Identify which cell holds the provided text, then report its (x, y) central coordinate. 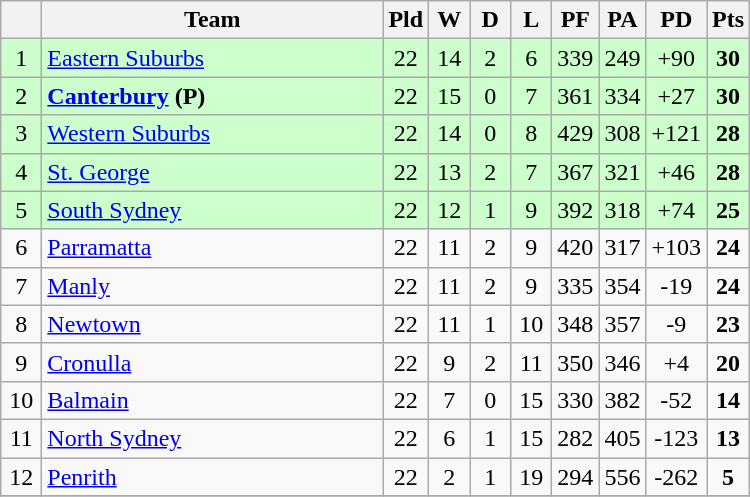
23 (728, 324)
-9 (676, 324)
249 (622, 58)
+90 (676, 58)
405 (622, 438)
+74 (676, 210)
20 (728, 362)
556 (622, 477)
429 (576, 134)
PD (676, 20)
339 (576, 58)
361 (576, 96)
+121 (676, 134)
Canterbury (P) (212, 96)
L (532, 20)
D (490, 20)
367 (576, 172)
PA (622, 20)
346 (622, 362)
382 (622, 400)
St. George (212, 172)
308 (622, 134)
335 (576, 286)
19 (532, 477)
4 (22, 172)
354 (622, 286)
Newtown (212, 324)
Manly (212, 286)
South Sydney (212, 210)
Cronulla (212, 362)
317 (622, 248)
Team (212, 20)
321 (622, 172)
-19 (676, 286)
318 (622, 210)
Penrith (212, 477)
282 (576, 438)
-262 (676, 477)
+4 (676, 362)
Eastern Suburbs (212, 58)
+27 (676, 96)
350 (576, 362)
-52 (676, 400)
-123 (676, 438)
+103 (676, 248)
25 (728, 210)
North Sydney (212, 438)
PF (576, 20)
Pts (728, 20)
392 (576, 210)
330 (576, 400)
294 (576, 477)
+46 (676, 172)
Balmain (212, 400)
W (450, 20)
334 (622, 96)
3 (22, 134)
420 (576, 248)
Western Suburbs (212, 134)
Pld (406, 20)
Parramatta (212, 248)
357 (622, 324)
348 (576, 324)
